Identify which cell holds the provided text, then report its (x, y) central coordinate. 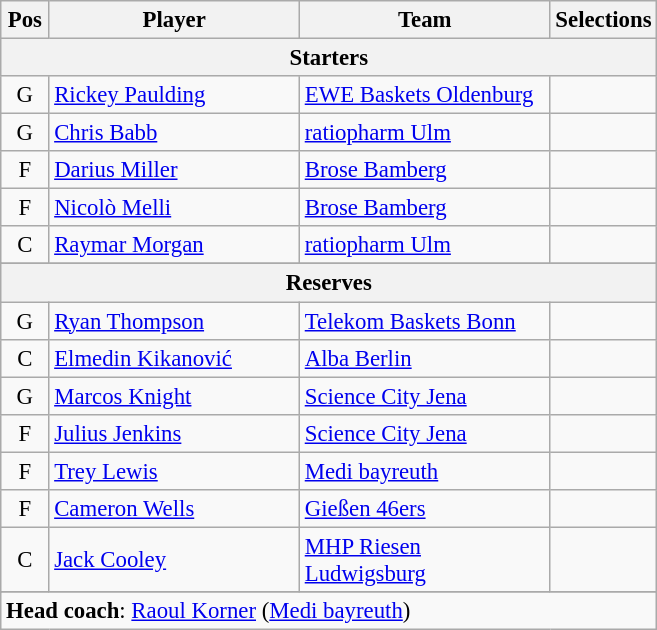
Ryan Thompson (174, 321)
Team (424, 20)
Chris Babb (174, 133)
Player (174, 20)
Gießen 46ers (424, 509)
Head coach: Raoul Korner (Medi bayreuth) (329, 611)
Telekom Baskets Bonn (424, 321)
Marcos Knight (174, 396)
Darius Miller (174, 170)
Pos (25, 20)
EWE Baskets Oldenburg (424, 95)
Rickey Paulding (174, 95)
Starters (329, 58)
Julius Jenkins (174, 433)
Jack Cooley (174, 560)
Trey Lewis (174, 471)
Nicolò Melli (174, 208)
Elmedin Kikanović (174, 358)
Reserves (329, 283)
Selections (604, 20)
Cameron Wells (174, 509)
Medi bayreuth (424, 471)
Raymar Morgan (174, 245)
MHP Riesen Ludwigsburg (424, 560)
Alba Berlin (424, 358)
